Return the (X, Y) coordinate for the center point of the cell that contains the specified text.  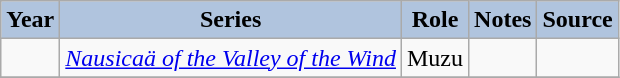
Notes (503, 20)
Muzu (434, 58)
Year (30, 20)
Nausicaä of the Valley of the Wind (231, 58)
Role (434, 20)
Series (231, 20)
Source (578, 20)
